Pinpoint the cell where the given text exists, returning its (x, y) midpoint coordinate. 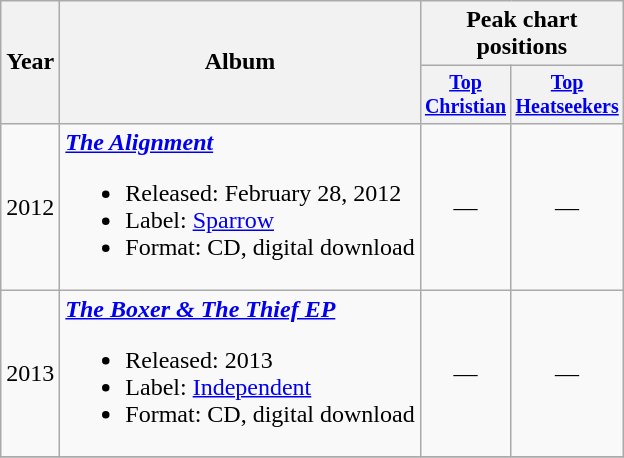
Year (30, 62)
Album (240, 62)
2013 (30, 374)
TopHeatseekers (568, 94)
2012 (30, 206)
Peak chart positions (522, 34)
The AlignmentReleased: February 28, 2012Label: SparrowFormat: CD, digital download (240, 206)
TopChristian (466, 94)
The Boxer & The Thief EPReleased: 2013Label: IndependentFormat: CD, digital download (240, 374)
